Output the [x, y] coordinate of the center of the cell containing the given text.  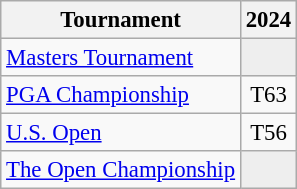
T56 [268, 133]
T63 [268, 95]
The Open Championship [121, 170]
U.S. Open [121, 133]
PGA Championship [121, 95]
Tournament [121, 20]
2024 [268, 20]
Masters Tournament [121, 58]
